Output the (X, Y) coordinate of the center of the cell containing the given text.  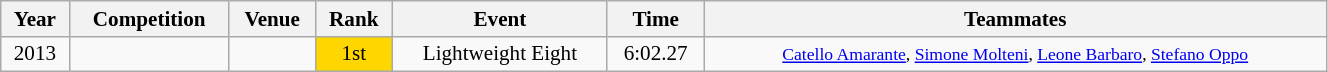
Event (500, 18)
6:02.27 (656, 54)
1st (354, 54)
2013 (35, 54)
Competition (149, 18)
Venue (272, 18)
Time (656, 18)
Teammates (1015, 18)
Rank (354, 18)
Lightweight Eight (500, 54)
Catello Amarante, Simone Molteni, Leone Barbaro, Stefano Oppo (1015, 54)
Year (35, 18)
